Scan for the cell matching the given text and deliver its [X, Y] coordinate at center. 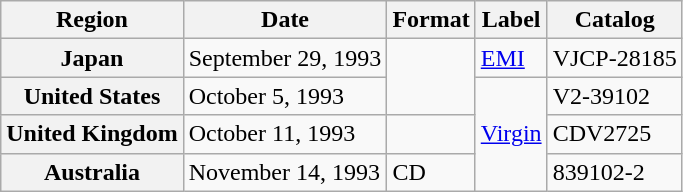
September 29, 1993 [285, 58]
Virgin [511, 134]
United Kingdom [92, 134]
Australia [92, 172]
839102-2 [614, 172]
Catalog [614, 20]
Format [431, 20]
CD [431, 172]
October 11, 1993 [285, 134]
October 5, 1993 [285, 96]
EMI [511, 58]
VJCP-28185 [614, 58]
Japan [92, 58]
Region [92, 20]
November 14, 1993 [285, 172]
V2-39102 [614, 96]
Label [511, 20]
Date [285, 20]
CDV2725 [614, 134]
United States [92, 96]
